Scan for the cell matching the given text and deliver its (x, y) coordinate at center. 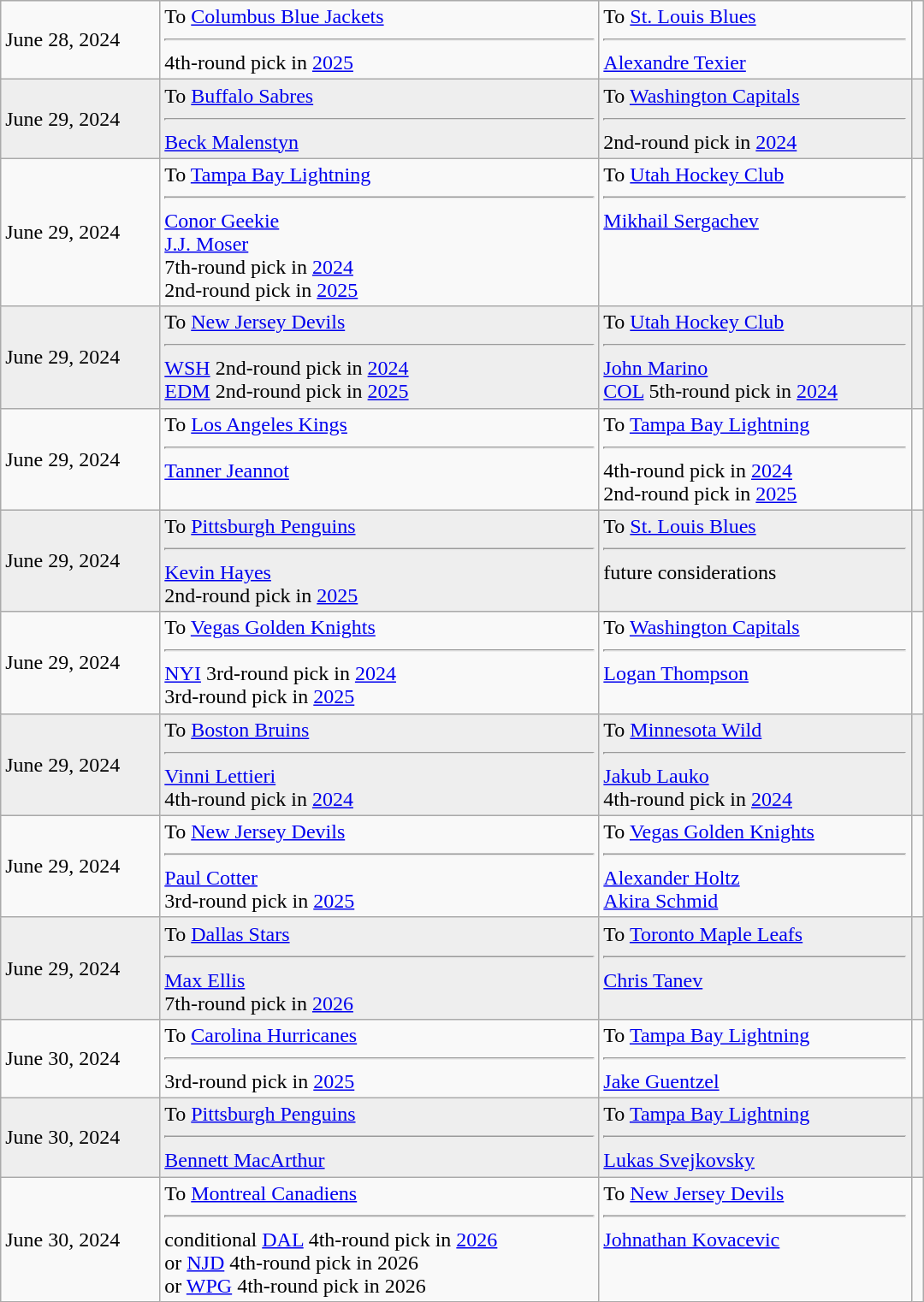
To Los Angeles KingsTanner Jeannot (380, 459)
To Washington CapitalsLogan Thompson (755, 662)
To Dallas StarsMax Ellis7th-round pick in 2026 (380, 968)
To Buffalo SabresBeck Malenstyn (380, 119)
To St. Louis Bluesfuture considerations (755, 561)
To Tampa Bay LightningLukas Svejkovsky (755, 1137)
To Utah Hockey ClubMikhail Sergachev (755, 233)
To Tampa Bay LightningJake Guentzel (755, 1058)
To Pittsburgh PenguinsKevin Hayes2nd-round pick in 2025 (380, 561)
To New Jersey DevilsWSH 2nd-round pick in 2024EDM 2nd-round pick in 2025 (380, 358)
To Washington Capitals2nd-round pick in 2024 (755, 119)
To Tampa Bay LightningConor GeekieJ.J. Moser7th-round pick in 20242nd-round pick in 2025 (380, 233)
To New Jersey DevilsJohnathan Kovacevic (755, 1240)
June 28, 2024 (80, 40)
To Toronto Maple LeafsChris Tanev (755, 968)
To Montreal Canadiensconditional DAL 4th-round pick in 2026or NJD 4th-round pick in 2026or WPG 4th-round pick in 2026 (380, 1240)
To New Jersey DevilsPaul Cotter3rd-round pick in 2025 (380, 866)
To Columbus Blue Jackets4th-round pick in 2025 (380, 40)
To Boston BruinsVinni Lettieri4th-round pick in 2024 (380, 765)
To Carolina Hurricanes3rd-round pick in 2025 (380, 1058)
To Vegas Golden KnightsNYI 3rd-round pick in 20243rd-round pick in 2025 (380, 662)
To Minnesota WildJakub Lauko4th-round pick in 2024 (755, 765)
To Utah Hockey ClubJohn MarinoCOL 5th-round pick in 2024 (755, 358)
To St. Louis BluesAlexandre Texier (755, 40)
To Vegas Golden KnightsAlexander HoltzAkira Schmid (755, 866)
To Pittsburgh PenguinsBennett MacArthur (380, 1137)
To Tampa Bay Lightning4th-round pick in 20242nd-round pick in 2025 (755, 459)
